Detect which cell encompasses the target text, then output its (X, Y) center coordinate. 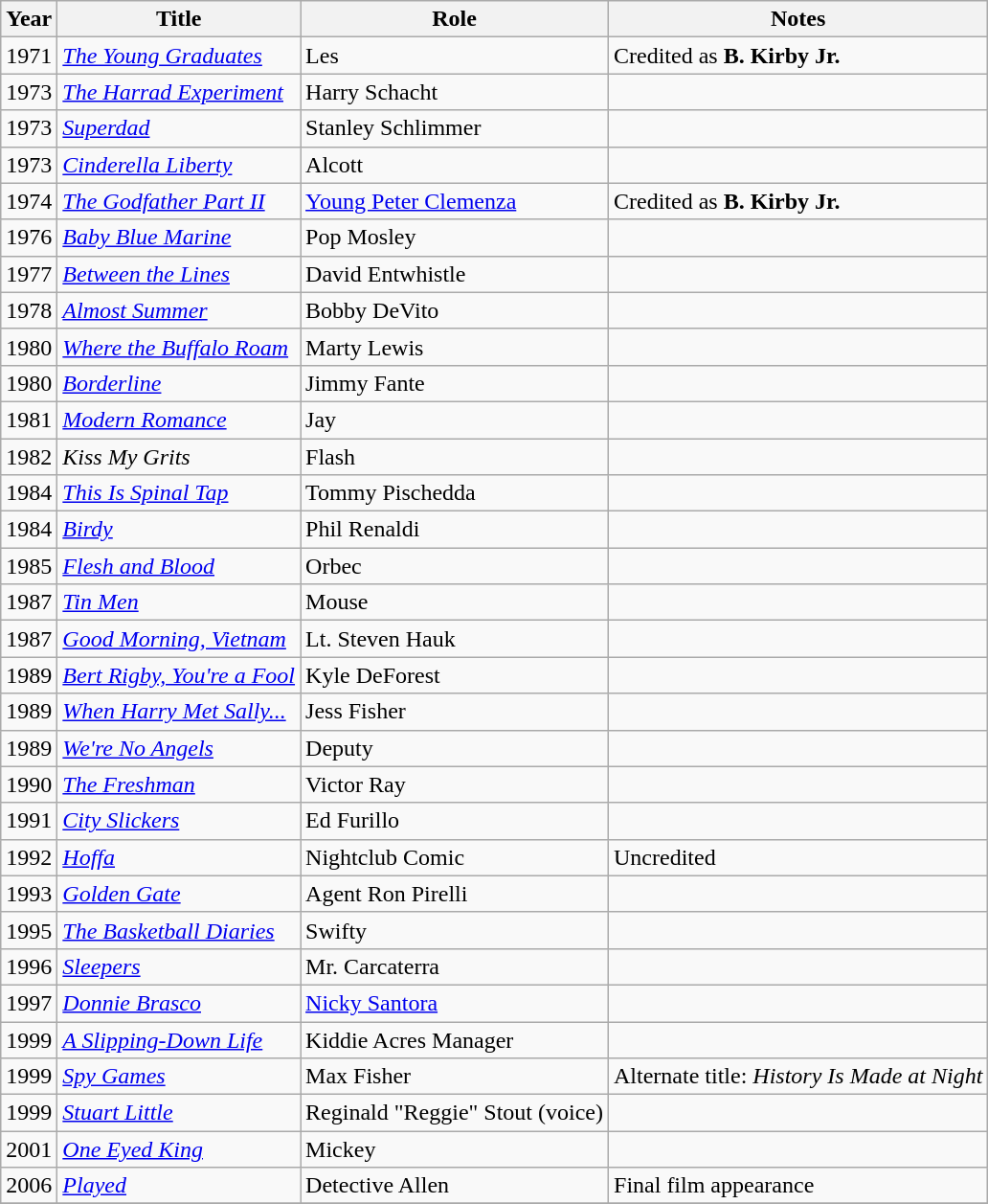
Marty Lewis (455, 347)
Donnie Brasco (179, 1003)
1974 (29, 201)
Nicky Santora (455, 1003)
Mickey (455, 1149)
The Basketball Diaries (179, 930)
When Harry Met Sally... (179, 712)
The Harrad Experiment (179, 92)
1982 (29, 457)
Bobby DeVito (455, 310)
1992 (29, 857)
Bert Rigby, You're a Fool (179, 675)
1990 (29, 784)
Superdad (179, 128)
The Young Graduates (179, 56)
Spy Games (179, 1077)
Lt. Steven Hauk (455, 639)
Played (179, 1186)
2006 (29, 1186)
City Slickers (179, 821)
Kiss My Grits (179, 457)
Jimmy Fante (455, 383)
Mouse (455, 602)
Baby Blue Marine (179, 238)
Reginald "Reggie" Stout (voice) (455, 1113)
1971 (29, 56)
Good Morning, Vietnam (179, 639)
Hoffa (179, 857)
Jess Fisher (455, 712)
Uncredited (798, 857)
The Godfather Part II (179, 201)
Phil Renaldi (455, 530)
1981 (29, 420)
Flash (455, 457)
Almost Summer (179, 310)
1993 (29, 894)
Title (179, 19)
We're No Angels (179, 748)
Kiddie Acres Manager (455, 1039)
Notes (798, 19)
Deputy (455, 748)
Harry Schacht (455, 92)
1995 (29, 930)
1985 (29, 566)
Victor Ray (455, 784)
Role (455, 19)
Tommy Pischedda (455, 493)
Tin Men (179, 602)
Sleepers (179, 966)
1997 (29, 1003)
1991 (29, 821)
Kyle DeForest (455, 675)
Jay (455, 420)
The Freshman (179, 784)
Cinderella Liberty (179, 165)
Mr. Carcaterra (455, 966)
Alcott (455, 165)
Agent Ron Pirelli (455, 894)
Alternate title: History Is Made at Night (798, 1077)
Stuart Little (179, 1113)
Between the Lines (179, 274)
This Is Spinal Tap (179, 493)
Borderline (179, 383)
Golden Gate (179, 894)
1996 (29, 966)
One Eyed King (179, 1149)
Max Fisher (455, 1077)
1977 (29, 274)
1976 (29, 238)
Where the Buffalo Roam (179, 347)
A Slipping-Down Life (179, 1039)
Les (455, 56)
Stanley Schlimmer (455, 128)
Pop Mosley (455, 238)
Ed Furillo (455, 821)
Birdy (179, 530)
Orbec (455, 566)
Year (29, 19)
Swifty (455, 930)
Detective Allen (455, 1186)
Modern Romance (179, 420)
Final film appearance (798, 1186)
2001 (29, 1149)
Young Peter Clemenza (455, 201)
Nightclub Comic (455, 857)
David Entwhistle (455, 274)
Flesh and Blood (179, 566)
1978 (29, 310)
